Return the [x, y] coordinate for the center point of the cell that contains the specified text.  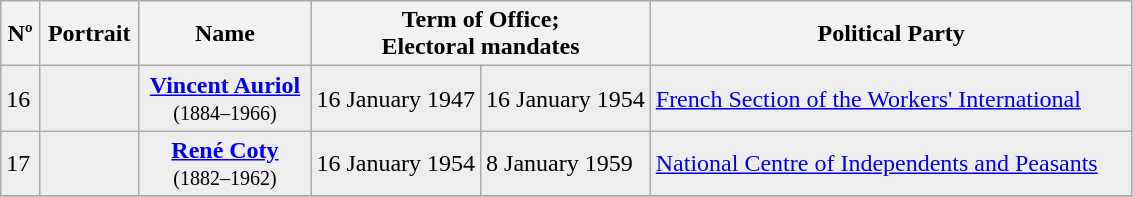
René Coty(1882–1962) [225, 164]
16 January 1947 [396, 98]
French Section of the Workers' International [891, 98]
17 [20, 164]
Political Party [891, 34]
16 [20, 98]
Name [225, 34]
8 January 1959 [566, 164]
National Centre of Independents and Peasants [891, 164]
Portrait [89, 34]
Nº [20, 34]
Term of Office;Electoral mandates [480, 34]
Vincent Auriol(1884–1966) [225, 98]
